Detect which cell encompasses the target text, then output its [X, Y] center coordinate. 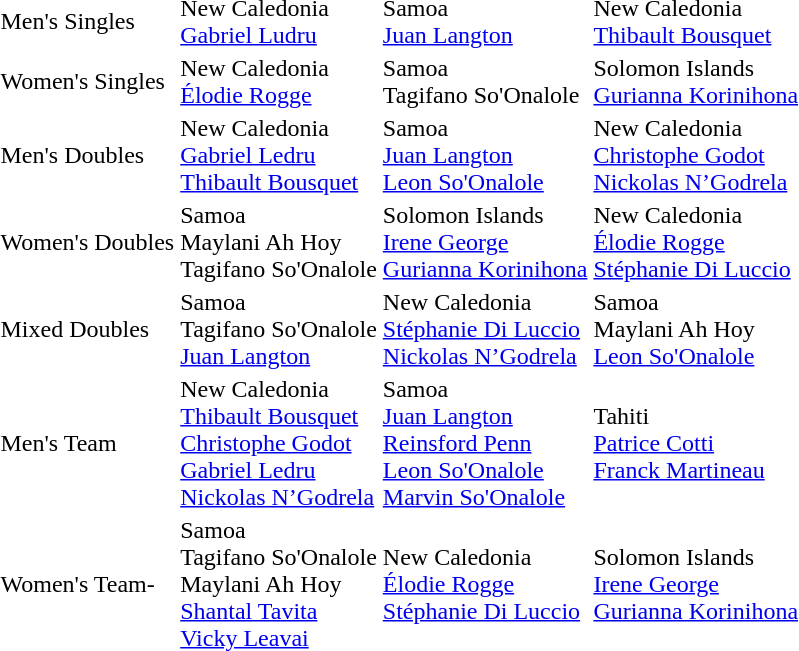
SamoaTagifano So'Onalole [485, 82]
New CaledoniaGabriel LedruThibault Bousquet [279, 155]
SamoaJuan LangtonReinsford PennLeon So'OnaloleMarvin So'Onalole [485, 443]
New CaledoniaÉlodie Rogge [279, 82]
New CaledoniaStéphanie Di LuccioNickolas N’Godrela [485, 329]
SamoaTagifano So'OnaloleJuan Langton [279, 329]
SamoaJuan LangtonLeon So'Onalole [485, 155]
SamoaMaylani Ah HoyTagifano So'Onalole [279, 242]
Solomon IslandsIrene GeorgeGurianna Korinihona [485, 242]
New CaledoniaThibault BousquetChristophe GodotGabriel LedruNickolas N’Godrela [279, 443]
